Search for the cell housing the specified text and yield its [x, y] center coordinate. 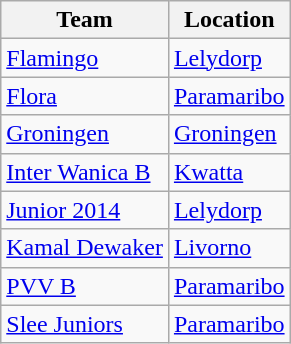
Team [85, 20]
Flamingo [85, 58]
Location [229, 20]
Livorno [229, 248]
Inter Wanica B [85, 172]
PVV B [85, 286]
Kwatta [229, 172]
Flora [85, 96]
Junior 2014 [85, 210]
Slee Juniors [85, 324]
Kamal Dewaker [85, 248]
